Output the [X, Y] coordinate of the center of the cell containing the given text.  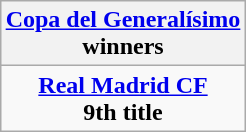
Real Madrid CF9th title [123, 98]
Copa del Generalísimowinners [123, 34]
